Capture the cell that displays the provided text and extract its (X, Y) central coordinate. 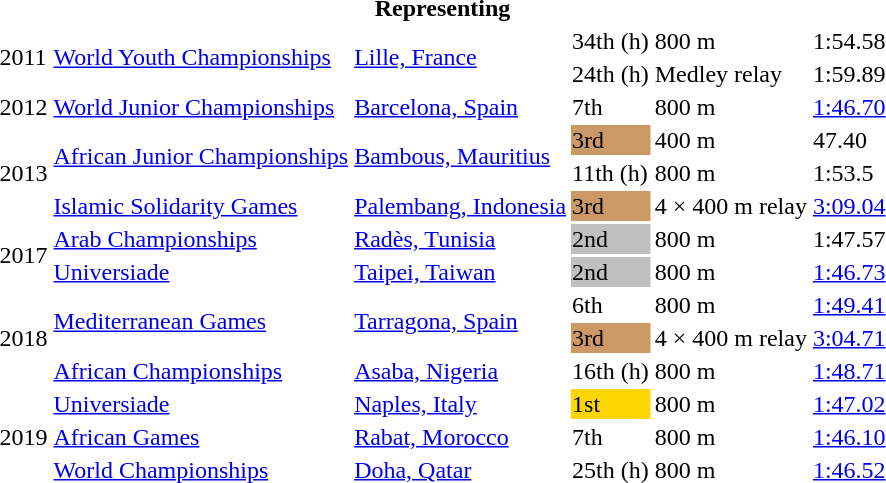
World Junior Championships (201, 107)
6th (611, 305)
World Youth Championships (201, 58)
African Games (201, 437)
34th (h) (611, 41)
Arab Championships (201, 239)
Naples, Italy (460, 404)
Medley relay (730, 74)
Rabat, Morocco (460, 437)
Asaba, Nigeria (460, 371)
Mediterranean Games (201, 322)
Radès, Tunisia (460, 239)
Palembang, Indonesia (460, 206)
Tarragona, Spain (460, 322)
Lille, France (460, 58)
24th (h) (611, 74)
16th (h) (611, 371)
Barcelona, Spain (460, 107)
11th (h) (611, 173)
1st (611, 404)
Islamic Solidarity Games (201, 206)
African Championships (201, 371)
African Junior Championships (201, 156)
Bambous, Mauritius (460, 156)
Taipei, Taiwan (460, 272)
400 m (730, 140)
